Search for the cell housing the specified text and yield its (X, Y) center coordinate. 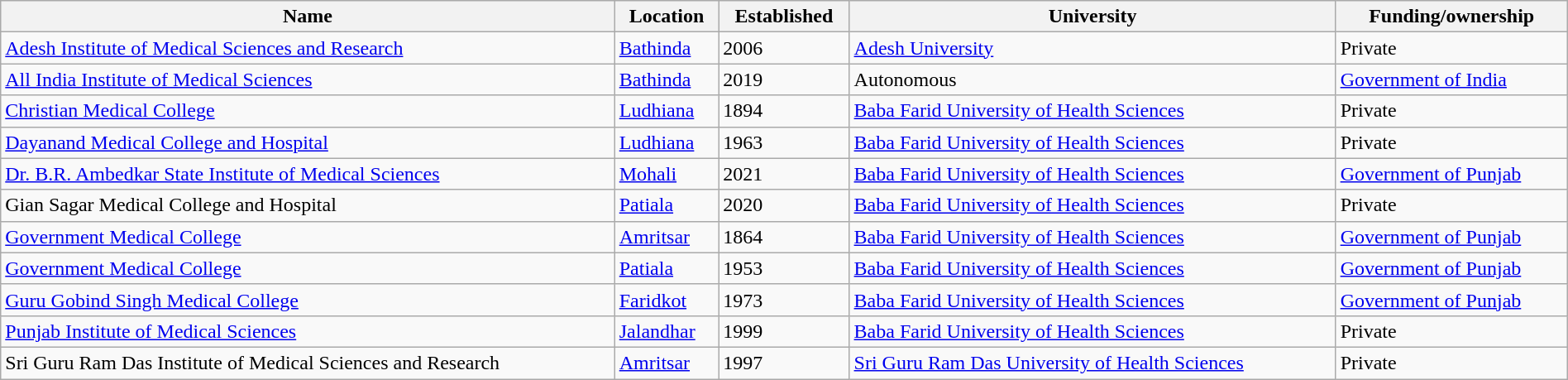
Mohali (667, 174)
Punjab Institute of Medical Sciences (308, 331)
All India Institute of Medical Sciences (308, 79)
2006 (784, 48)
Guru Gobind Singh Medical College (308, 300)
2019 (784, 79)
Adesh Institute of Medical Sciences and Research (308, 48)
Name (308, 17)
1973 (784, 300)
1963 (784, 142)
1953 (784, 268)
Autonomous (1092, 79)
2021 (784, 174)
1864 (784, 237)
Faridkot (667, 300)
Dayanand Medical College and Hospital (308, 142)
Funding/ownership (1451, 17)
1999 (784, 331)
Location (667, 17)
Christian Medical College (308, 111)
Gian Sagar Medical College and Hospital (308, 205)
Established (784, 17)
1894 (784, 111)
Sri Guru Ram Das Institute of Medical Sciences and Research (308, 363)
2020 (784, 205)
Adesh University (1092, 48)
Jalandhar (667, 331)
Government of India (1451, 79)
Dr. B.R. Ambedkar State Institute of Medical Sciences (308, 174)
Sri Guru Ram Das University of Health Sciences (1092, 363)
University (1092, 17)
1997 (784, 363)
